Extract the (X, Y) coordinate from the center of the cell holding the provided text.  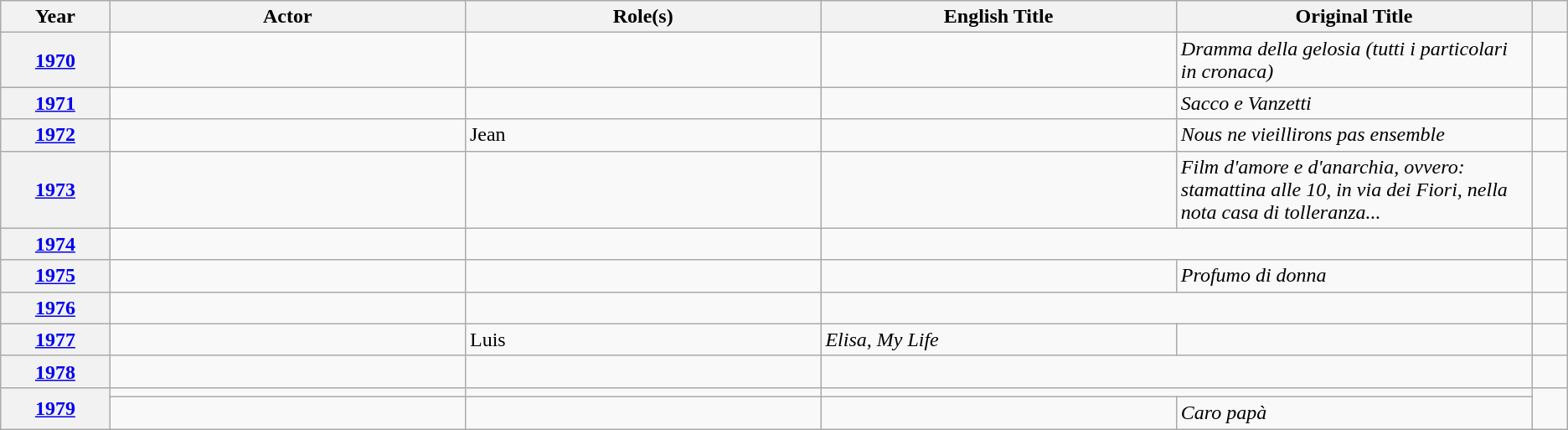
1976 (55, 308)
Luis (642, 339)
Jean (642, 135)
Year (55, 17)
1978 (55, 371)
1972 (55, 135)
1973 (55, 189)
Nous ne vieillirons pas ensemble (1354, 135)
Sacco e Vanzetti (1354, 103)
1975 (55, 276)
Caro papà (1354, 412)
Profumo di donna (1354, 276)
Original Title (1354, 17)
1974 (55, 244)
Dramma della gelosia (tutti i particolari in cronaca) (1354, 60)
Role(s) (642, 17)
English Title (998, 17)
1979 (55, 407)
Elisa, My Life (998, 339)
Actor (287, 17)
1977 (55, 339)
Film d'amore e d'anarchia, ovvero: stamattina alle 10, in via dei Fiori, nella nota casa di tolleranza... (1354, 189)
1970 (55, 60)
1971 (55, 103)
